Search for the cell housing the specified text and yield its [x, y] center coordinate. 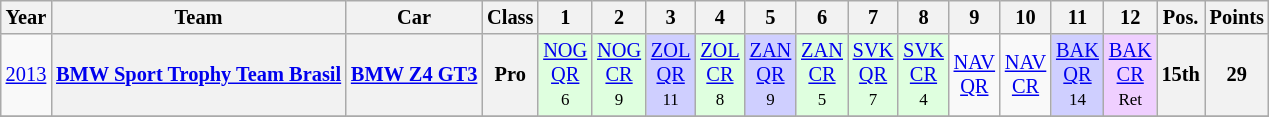
SVKQR7 [873, 75]
Points [1237, 17]
SVKCR4 [923, 75]
9 [974, 17]
11 [1078, 17]
12 [1130, 17]
3 [670, 17]
8 [923, 17]
ZOLQR11 [670, 75]
Class [510, 17]
BMW Sport Trophy Team Brasil [198, 75]
NAVQR [974, 75]
4 [720, 17]
10 [1026, 17]
ZANQR9 [771, 75]
Year [26, 17]
2 [619, 17]
6 [822, 17]
Pro [510, 75]
BAKQR14 [1078, 75]
Team [198, 17]
1 [565, 17]
7 [873, 17]
BMW Z4 GT3 [414, 75]
Pos. [1181, 17]
NOGQR6 [565, 75]
NAVCR [1026, 75]
NOGCR9 [619, 75]
ZANCR5 [822, 75]
BAKCRRet [1130, 75]
Car [414, 17]
29 [1237, 75]
15th [1181, 75]
2013 [26, 75]
ZOLCR8 [720, 75]
5 [771, 17]
